Provide the [x, y] coordinate of the cell's center where the given text is located.  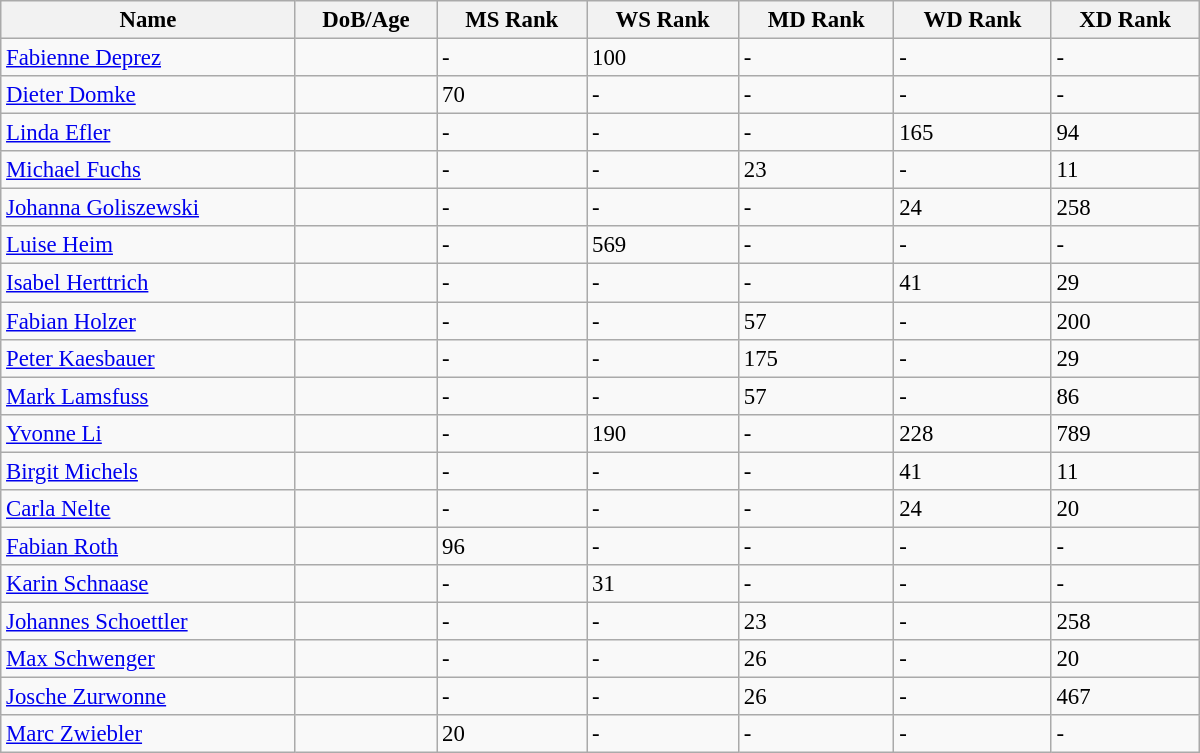
Marc Zwiebler [148, 734]
Karin Schnaase [148, 584]
70 [512, 95]
190 [663, 433]
Mark Lamsfuss [148, 396]
Yvonne Li [148, 433]
Birgit Michels [148, 471]
Fabian Holzer [148, 321]
Luise Heim [148, 245]
569 [663, 245]
100 [663, 58]
789 [1125, 433]
Fabian Roth [148, 546]
Name [148, 20]
31 [663, 584]
Isabel Herttrich [148, 283]
Max Schwenger [148, 659]
Peter Kaesbauer [148, 358]
228 [972, 433]
XD Rank [1125, 20]
94 [1125, 133]
467 [1125, 697]
86 [1125, 396]
MS Rank [512, 20]
Johannes Schoettler [148, 621]
WS Rank [663, 20]
165 [972, 133]
200 [1125, 321]
Dieter Domke [148, 95]
Johanna Goliszewski [148, 208]
DoB/Age [366, 20]
MD Rank [816, 20]
Josche Zurwonne [148, 697]
WD Rank [972, 20]
Michael Fuchs [148, 170]
Linda Efler [148, 133]
Carla Nelte [148, 509]
Fabienne Deprez [148, 58]
175 [816, 358]
96 [512, 546]
